Determine the (X, Y) coordinate at the center of the cell enclosing the given text.  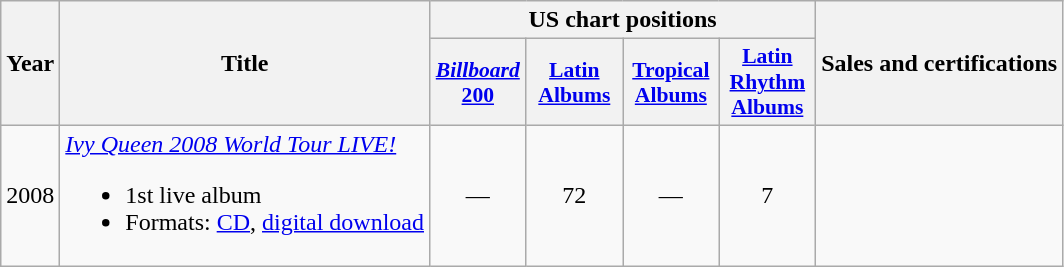
Billboard 200 (478, 82)
Sales and certifications (940, 64)
Latin Albums (574, 82)
2008 (30, 195)
Tropical Albums (672, 82)
7 (768, 195)
Latin Rhythm Albums (768, 82)
Title (245, 64)
72 (574, 195)
Year (30, 64)
US chart positions (623, 20)
Ivy Queen 2008 World Tour LIVE!1st live albumFormats: CD, digital download (245, 195)
